For the text-containing cell, return its midpoint in (x, y) coordinate format. 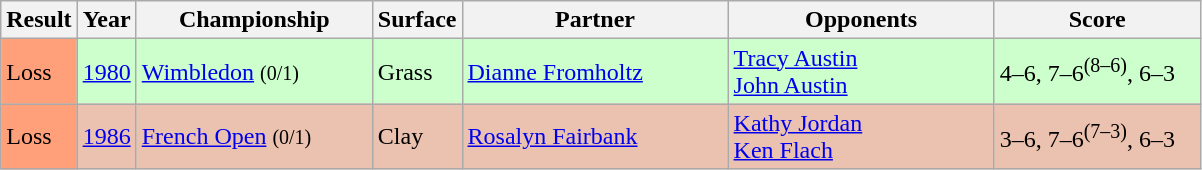
Grass (417, 72)
Surface (417, 20)
Wimbledon (0/1) (254, 72)
3–6, 7–6(7–3), 6–3 (1097, 136)
Partner (595, 20)
1986 (106, 136)
Opponents (861, 20)
Dianne Fromholtz (595, 72)
Rosalyn Fairbank (595, 136)
Tracy Austin John Austin (861, 72)
4–6, 7–6(8–6), 6–3 (1097, 72)
French Open (0/1) (254, 136)
Score (1097, 20)
Kathy Jordan Ken Flach (861, 136)
Championship (254, 20)
Result (39, 20)
Year (106, 20)
1980 (106, 72)
Clay (417, 136)
